Detect which cell encompasses the target text, then output its [x, y] center coordinate. 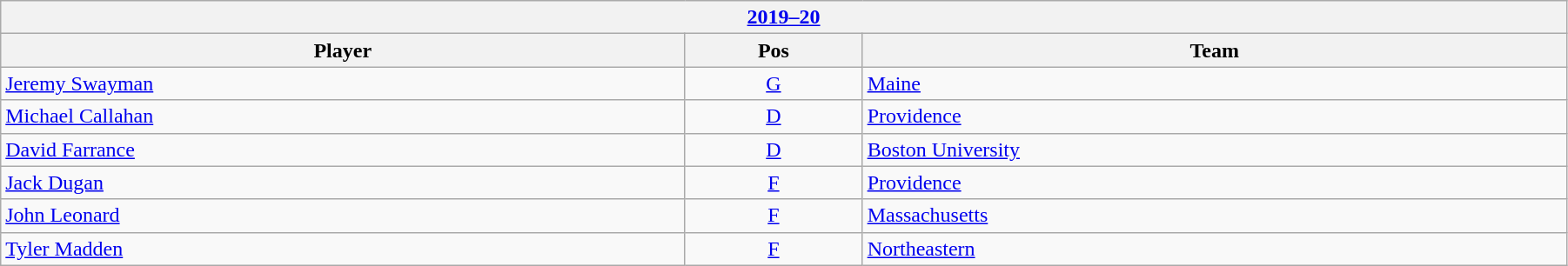
Michael Callahan [343, 116]
Jack Dugan [343, 183]
Massachusetts [1215, 216]
Northeastern [1215, 249]
Team [1215, 50]
2019–20 [784, 17]
Jeremy Swayman [343, 83]
Pos [774, 50]
John Leonard [343, 216]
Tyler Madden [343, 249]
Player [343, 50]
G [774, 83]
Maine [1215, 83]
David Farrance [343, 150]
Boston University [1215, 150]
